Determine the (X, Y) coordinate at the center of the cell enclosing the given text.  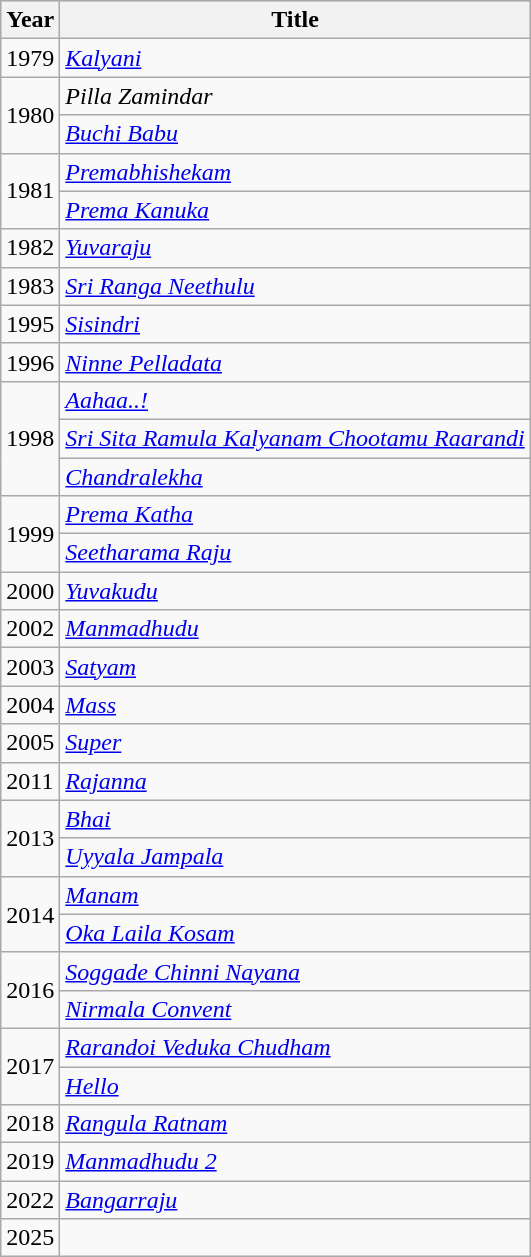
1979 (30, 58)
2002 (30, 629)
2004 (30, 705)
Premabhishekam (295, 172)
1981 (30, 191)
2011 (30, 781)
2025 (30, 1238)
Kalyani (295, 58)
Buchi Babu (295, 134)
Mass (295, 705)
Manam (295, 895)
Pilla Zamindar (295, 96)
Yuvaraju (295, 248)
1998 (30, 438)
2013 (30, 838)
2000 (30, 591)
Rangula Ratnam (295, 1124)
Title (295, 20)
2014 (30, 914)
1995 (30, 324)
Year (30, 20)
Uyyala Jampala (295, 857)
Sisindri (295, 324)
Manmadhudu 2 (295, 1162)
Super (295, 743)
Ninne Pelladata (295, 362)
Rajanna (295, 781)
Prema Kanuka (295, 210)
2018 (30, 1124)
2022 (30, 1200)
Manmadhudu (295, 629)
Oka Laila Kosam (295, 933)
Yuvakudu (295, 591)
Sri Sita Ramula Kalyanam Chootamu Raarandi (295, 438)
Nirmala Convent (295, 1009)
1996 (30, 362)
1999 (30, 534)
Aahaa..! (295, 400)
2017 (30, 1066)
Satyam (295, 667)
Prema Katha (295, 515)
Soggade Chinni Nayana (295, 971)
Seetharama Raju (295, 553)
1980 (30, 115)
2005 (30, 743)
2019 (30, 1162)
Chandralekha (295, 477)
Bangarraju (295, 1200)
1983 (30, 286)
2003 (30, 667)
Bhai (295, 819)
1982 (30, 248)
Sri Ranga Neethulu (295, 286)
2016 (30, 990)
Hello (295, 1085)
Rarandoi Veduka Chudham (295, 1047)
